Provide the (x, y) coordinate of the cell's center where the given text is located.  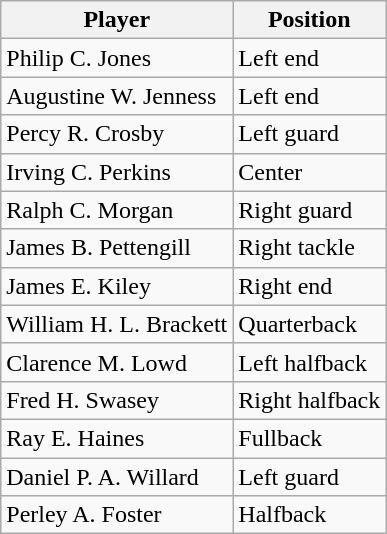
Irving C. Perkins (117, 172)
Ralph C. Morgan (117, 210)
Quarterback (310, 324)
Right end (310, 286)
Fred H. Swasey (117, 400)
Halfback (310, 515)
Augustine W. Jenness (117, 96)
William H. L. Brackett (117, 324)
Left halfback (310, 362)
Daniel P. A. Willard (117, 477)
Right halfback (310, 400)
Fullback (310, 438)
Philip C. Jones (117, 58)
Ray E. Haines (117, 438)
Right guard (310, 210)
Clarence M. Lowd (117, 362)
James E. Kiley (117, 286)
Right tackle (310, 248)
Player (117, 20)
Perley A. Foster (117, 515)
Percy R. Crosby (117, 134)
Center (310, 172)
Position (310, 20)
James B. Pettengill (117, 248)
